Pinpoint the cell where the given text exists, returning its [X, Y] midpoint coordinate. 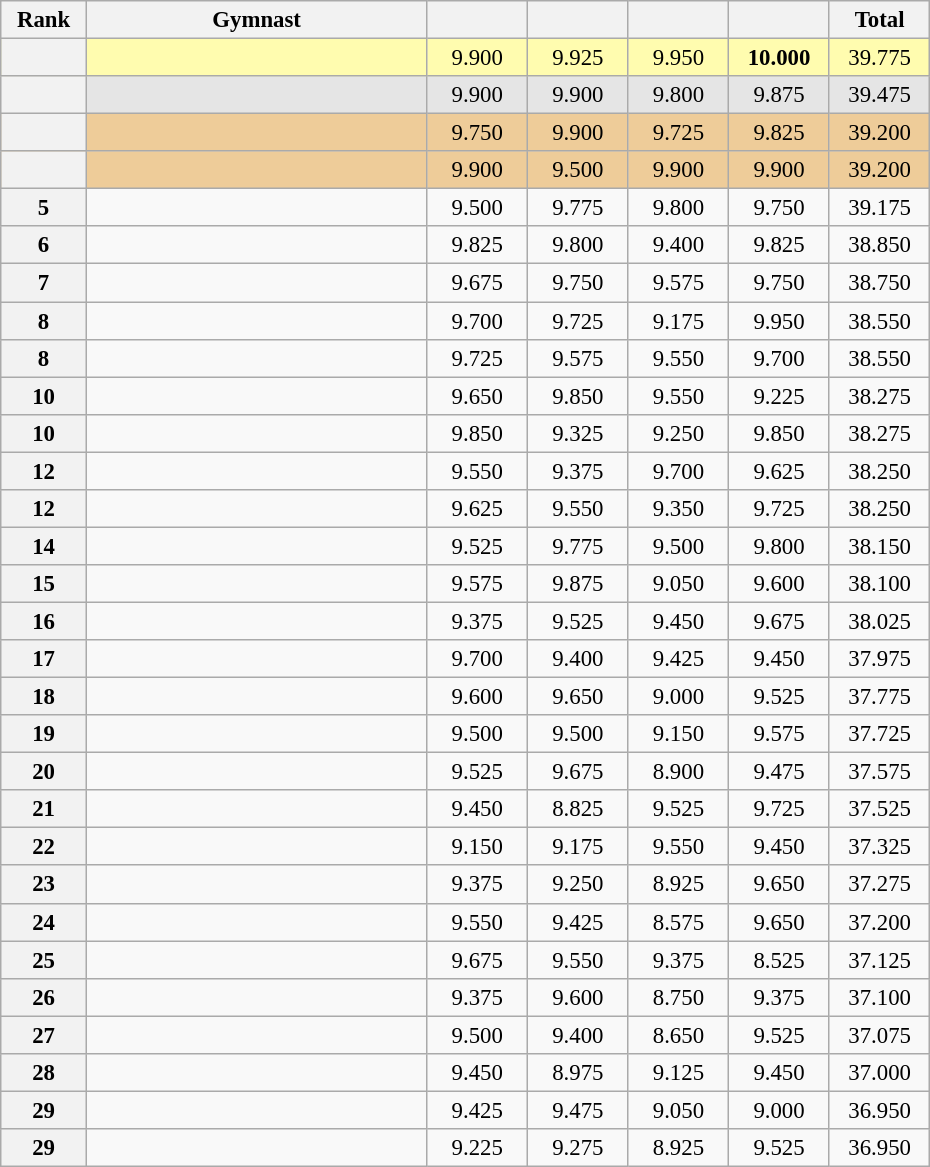
37.775 [880, 697]
23 [44, 885]
28 [44, 1073]
25 [44, 960]
39.175 [880, 208]
37.100 [880, 997]
16 [44, 621]
8.825 [578, 809]
9.125 [678, 1073]
8.525 [780, 960]
8.650 [678, 1035]
22 [44, 847]
10.000 [780, 58]
37.525 [880, 809]
39.775 [880, 58]
Rank [44, 20]
39.475 [880, 95]
21 [44, 809]
8.900 [678, 772]
38.100 [880, 584]
20 [44, 772]
37.125 [880, 960]
18 [44, 697]
37.325 [880, 847]
8.975 [578, 1073]
38.850 [880, 245]
24 [44, 922]
37.975 [880, 659]
Gymnast [256, 20]
9.325 [578, 433]
8.750 [678, 997]
9.275 [578, 1148]
38.025 [880, 621]
14 [44, 546]
9.925 [578, 58]
17 [44, 659]
9.350 [678, 509]
38.750 [880, 283]
26 [44, 997]
37.075 [880, 1035]
8.575 [678, 922]
37.200 [880, 922]
15 [44, 584]
37.000 [880, 1073]
38.150 [880, 546]
5 [44, 208]
19 [44, 734]
37.575 [880, 772]
7 [44, 283]
Total [880, 20]
6 [44, 245]
37.275 [880, 885]
37.725 [880, 734]
27 [44, 1035]
